Locate the cell with the specified text and output its [X, Y] center coordinate. 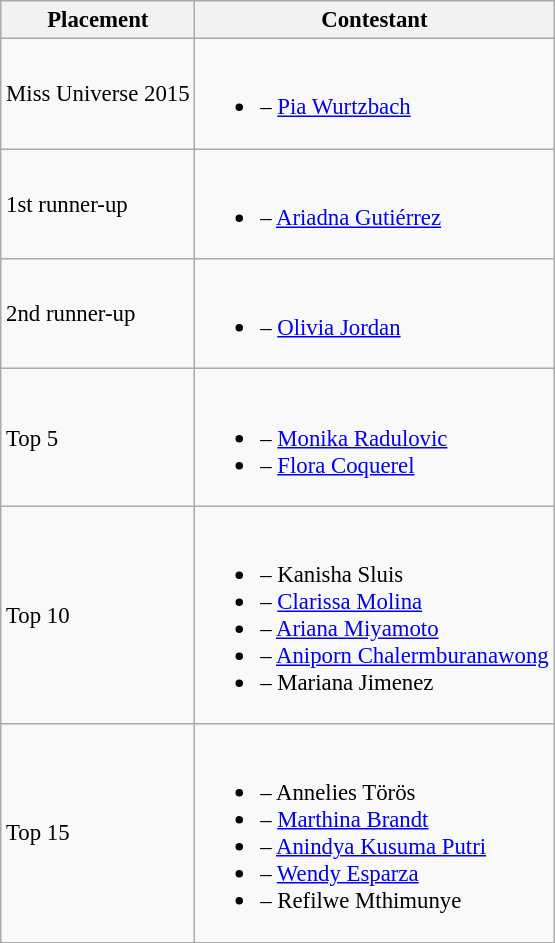
– Pia Wurtzbach [374, 94]
– Kanisha Sluis – Clarissa Molina – Ariana Miyamoto – Aniporn Chalermburanawong – Mariana Jimenez [374, 615]
Contestant [374, 20]
Miss Universe 2015 [98, 94]
Top 5 [98, 438]
2nd runner-up [98, 314]
Placement [98, 20]
– Monika Radulovic – Flora Coquerel [374, 438]
Top 10 [98, 615]
Top 15 [98, 833]
– Olivia Jordan [374, 314]
– Annelies Törös – Marthina Brandt – Anindya Kusuma Putri – Wendy Esparza – Refilwe Mthimunye [374, 833]
– Ariadna Gutiérrez [374, 204]
1st runner-up [98, 204]
